Return the (x, y) coordinate for the center point of the cell that contains the specified text.  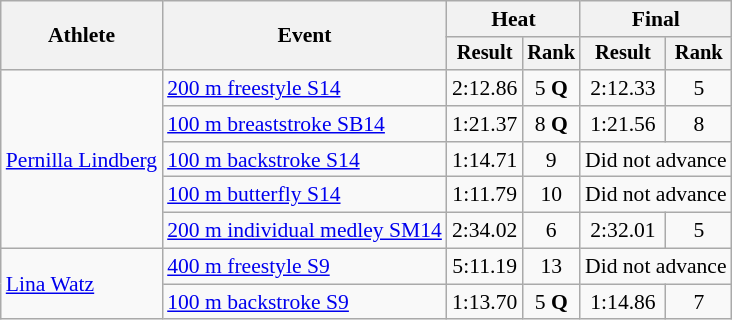
6 (551, 231)
2:12.86 (484, 88)
9 (551, 160)
2:32.01 (623, 231)
Final (656, 19)
Athlete (82, 36)
2:34.02 (484, 231)
1:13.70 (484, 302)
8 (699, 124)
1:11.79 (484, 195)
2:12.33 (623, 88)
7 (699, 302)
Lina Watz (82, 284)
1:14.71 (484, 160)
13 (551, 267)
200 m freestyle S14 (304, 88)
1:21.56 (623, 124)
1:14.86 (623, 302)
100 m backstroke S9 (304, 302)
8 Q (551, 124)
Event (304, 36)
10 (551, 195)
100 m breaststroke SB14 (304, 124)
Pernilla Lindberg (82, 159)
100 m butterfly S14 (304, 195)
100 m backstroke S14 (304, 160)
400 m freestyle S9 (304, 267)
5:11.19 (484, 267)
1:21.37 (484, 124)
Heat (514, 19)
200 m individual medley SM14 (304, 231)
